Pinpoint the cell where the given text exists, returning its [x, y] midpoint coordinate. 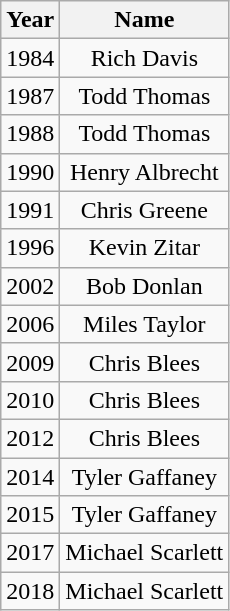
1987 [30, 96]
2012 [30, 438]
2002 [30, 286]
Bob Donlan [144, 286]
2014 [30, 477]
1990 [30, 172]
Year [30, 20]
1984 [30, 58]
2006 [30, 324]
Rich Davis [144, 58]
Henry Albrecht [144, 172]
2017 [30, 553]
2009 [30, 362]
Name [144, 20]
Kevin Zitar [144, 248]
1996 [30, 248]
1991 [30, 210]
Miles Taylor [144, 324]
2015 [30, 515]
1988 [30, 134]
2010 [30, 400]
Chris Greene [144, 210]
2018 [30, 591]
